Search for the cell housing the specified text and yield its [X, Y] center coordinate. 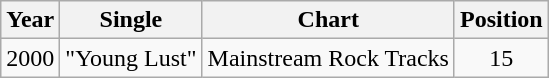
2000 [30, 58]
Position [501, 20]
Single [131, 20]
Year [30, 20]
"Young Lust" [131, 58]
15 [501, 58]
Mainstream Rock Tracks [328, 58]
Chart [328, 20]
